Find where the given text appears and provide that cell's center as (x, y) coordinate. 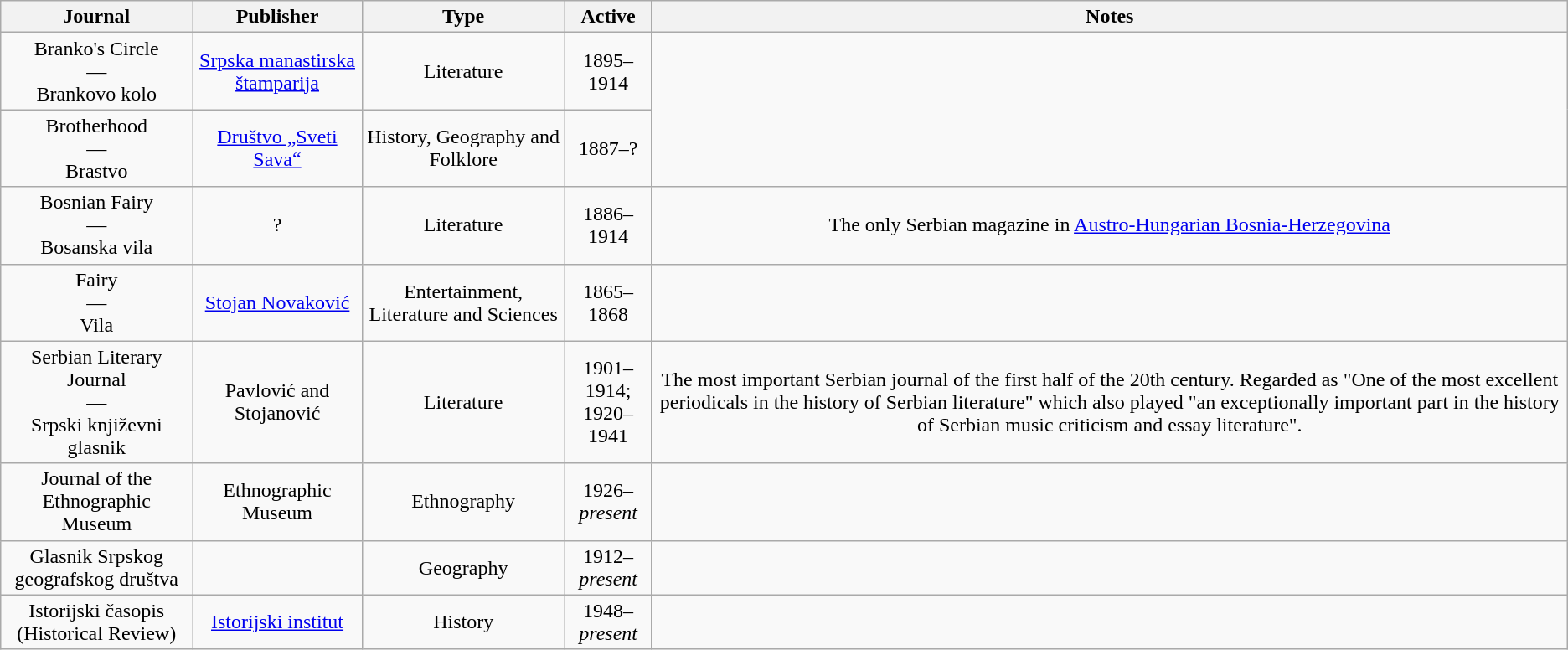
1926–present (608, 502)
Društvo „Sveti Sava“ (278, 148)
Journal (97, 17)
The only Serbian magazine in Austro-Hungarian Bosnia-Herzegovina (1109, 225)
Brotherhood — Brastvo (97, 148)
Type (463, 17)
1887–? (608, 148)
1895–1914 (608, 71)
Journal of the Ethnographic Museum (97, 502)
Branko's Circle — Brankovo kolo (97, 71)
1901–1914;1920–1941 (608, 402)
History, Geography and Folklore (463, 148)
Publisher (278, 17)
1865–1868 (608, 302)
Geography (463, 568)
Stojan Novaković (278, 302)
1948–present (608, 622)
? (278, 225)
Active (608, 17)
Notes (1109, 17)
Srpska manastirska štamparija (278, 71)
1912–present (608, 568)
1886–1914 (608, 225)
Ethnographic Museum (278, 502)
Ethnography (463, 502)
History (463, 622)
Istorijski institut (278, 622)
Bosnian Fairy — Bosanska vila (97, 225)
Entertainment, Literature and Sciences (463, 302)
Istorijski časopis(Historical Review) (97, 622)
Serbian Literary Journal — Srpski književni glasnik (97, 402)
Fairy — Vila (97, 302)
Glasnik Srpskog geografskog društva (97, 568)
Pavlović and Stojanović (278, 402)
